Find where the given text appears and provide that cell's center as (x, y) coordinate. 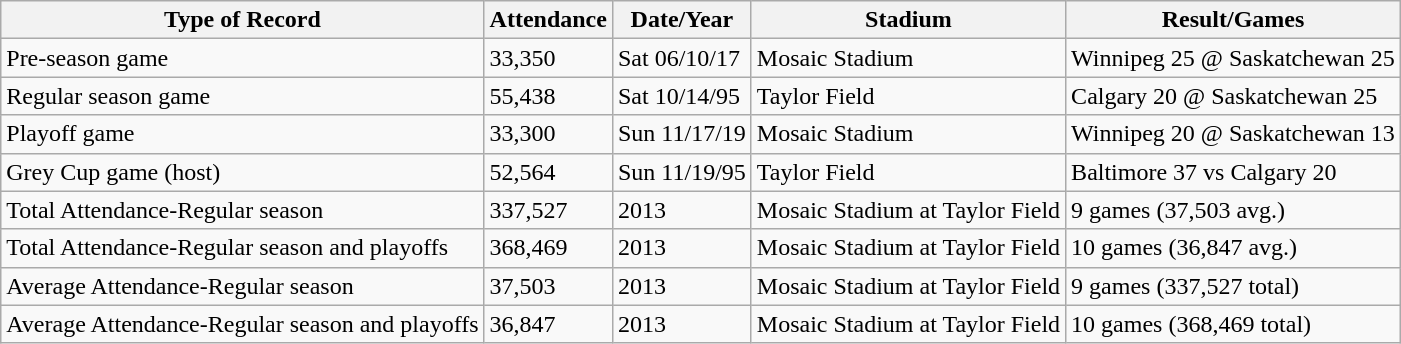
33,300 (548, 134)
Average Attendance-Regular season and playoffs (242, 324)
Sat 06/10/17 (682, 58)
33,350 (548, 58)
Pre-season game (242, 58)
Total Attendance-Regular season (242, 210)
Date/Year (682, 20)
Winnipeg 25 @ Saskatchewan 25 (1234, 58)
Sat 10/14/95 (682, 96)
52,564 (548, 172)
Result/Games (1234, 20)
Baltimore 37 vs Calgary 20 (1234, 172)
Attendance (548, 20)
368,469 (548, 248)
9 games (337,527 total) (1234, 286)
Stadium (908, 20)
Average Attendance-Regular season (242, 286)
337,527 (548, 210)
Grey Cup game (host) (242, 172)
10 games (368,469 total) (1234, 324)
Type of Record (242, 20)
Calgary 20 @ Saskatchewan 25 (1234, 96)
36,847 (548, 324)
10 games (36,847 avg.) (1234, 248)
37,503 (548, 286)
Sun 11/17/19 (682, 134)
Winnipeg 20 @ Saskatchewan 13 (1234, 134)
Regular season game (242, 96)
Sun 11/19/95 (682, 172)
55,438 (548, 96)
Playoff game (242, 134)
Total Attendance-Regular season and playoffs (242, 248)
9 games (37,503 avg.) (1234, 210)
